Find where the given text appears and provide that cell's center as [x, y] coordinate. 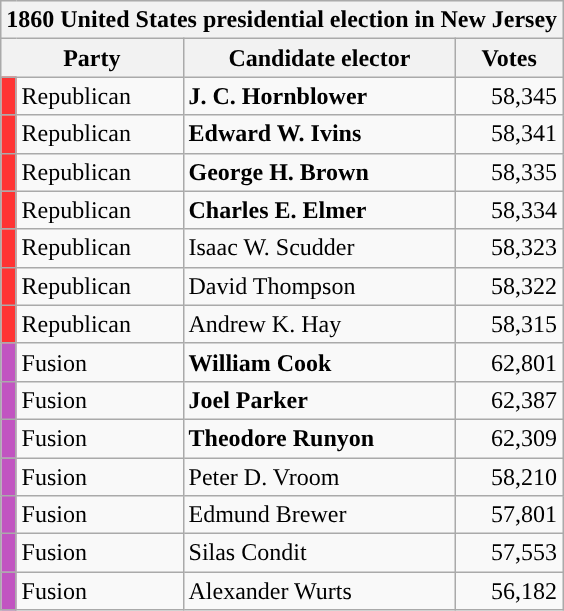
Alexander Wurts [320, 591]
58,334 [510, 210]
Charles E. Elmer [320, 210]
57,801 [510, 515]
58,210 [510, 477]
Edmund Brewer [320, 515]
Candidate elector [320, 58]
58,322 [510, 286]
Theodore Runyon [320, 438]
56,182 [510, 591]
Isaac W. Scudder [320, 248]
62,801 [510, 362]
58,335 [510, 172]
Joel Parker [320, 400]
1860 United States presidential election in New Jersey [282, 20]
62,387 [510, 400]
58,345 [510, 96]
Party [92, 58]
58,323 [510, 248]
Edward W. Ivins [320, 134]
Andrew K. Hay [320, 324]
57,553 [510, 553]
62,309 [510, 438]
58,315 [510, 324]
Silas Condit [320, 553]
58,341 [510, 134]
George H. Brown [320, 172]
Peter D. Vroom [320, 477]
William Cook [320, 362]
Votes [510, 58]
David Thompson [320, 286]
J. C. Hornblower [320, 96]
